Extract the (x, y) coordinate from the center of the cell holding the provided text.  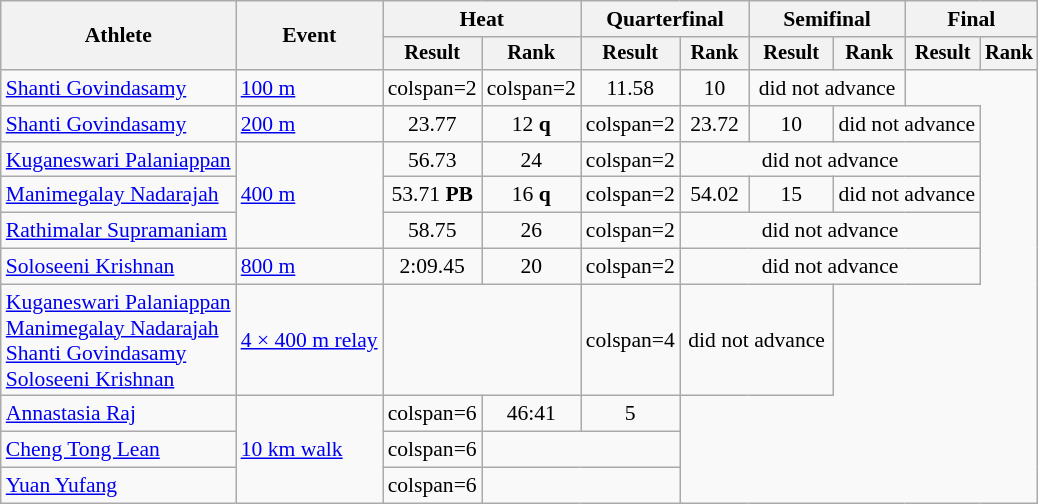
Yuan Yufang (118, 486)
11.58 (630, 88)
200 m (310, 124)
53.71 PB (432, 195)
Soloseeni Krishnan (118, 267)
16 q (532, 195)
Heat (482, 19)
54.02 (714, 195)
46:41 (532, 414)
5 (630, 414)
Quarterfinal (665, 19)
58.75 (432, 231)
2:09.45 (432, 267)
Annastasia Raj (118, 414)
Cheng Tong Lean (118, 450)
Final (972, 19)
12 q (532, 124)
56.73 (432, 160)
Kuganeswari PalaniappanManimegalay NadarajahShanti GovindasamySoloseeni Krishnan (118, 340)
Athlete (118, 36)
Kuganeswari Palaniappan (118, 160)
Semifinal (827, 19)
Manimegalay Nadarajah (118, 195)
Event (310, 36)
4 × 400 m relay (310, 340)
26 (532, 231)
15 (791, 195)
100 m (310, 88)
Rathimalar Supramaniam (118, 231)
24 (532, 160)
23.72 (714, 124)
400 m (310, 196)
23.77 (432, 124)
20 (532, 267)
800 m (310, 267)
colspan=4 (630, 340)
10 km walk (310, 450)
